Determine the (x, y) coordinate at the center of the cell enclosing the given text.  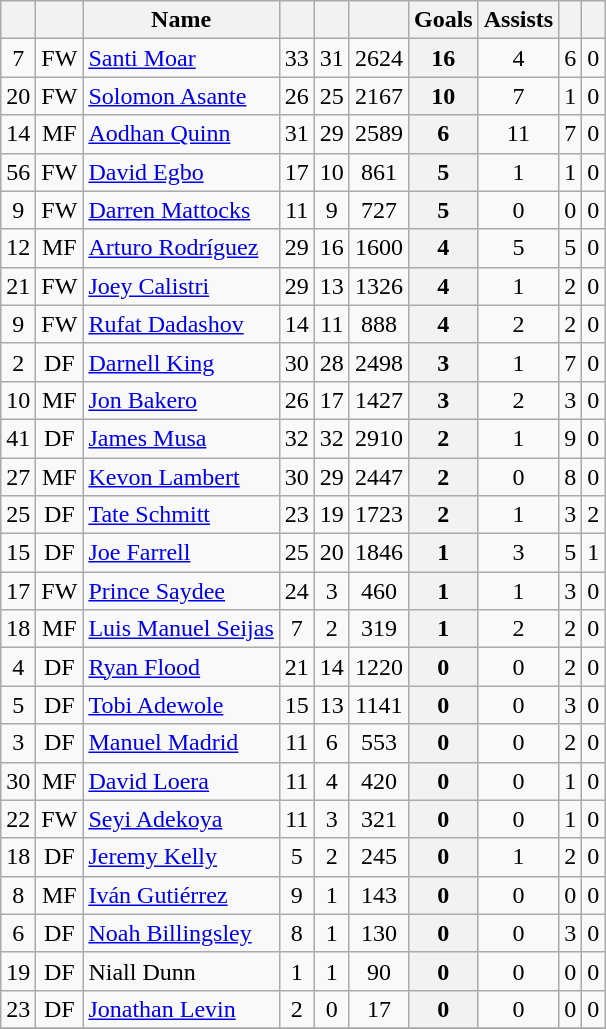
Joe Farrell (181, 553)
Jonathan Levin (181, 1009)
Niall Dunn (181, 971)
2589 (378, 134)
2447 (378, 477)
130 (378, 933)
Tate Schmitt (181, 515)
2498 (378, 362)
Manuel Madrid (181, 743)
Luis Manuel Seijas (181, 629)
David Loera (181, 781)
245 (378, 857)
1326 (378, 286)
12 (18, 248)
Assists (518, 20)
888 (378, 324)
Tobi Adewole (181, 705)
David Egbo (181, 172)
Jon Bakero (181, 400)
Joey Calistri (181, 286)
James Musa (181, 438)
2167 (378, 96)
Jeremy Kelly (181, 857)
Darnell King (181, 362)
56 (18, 172)
Solomon Asante (181, 96)
Arturo Rodríguez (181, 248)
Seyi Adekoya (181, 819)
Prince Saydee (181, 591)
28 (332, 362)
319 (378, 629)
24 (296, 591)
Darren Mattocks (181, 210)
1427 (378, 400)
1141 (378, 705)
Goals (443, 20)
861 (378, 172)
Ryan Flood (181, 667)
Name (181, 20)
420 (378, 781)
727 (378, 210)
460 (378, 591)
Kevon Lambert (181, 477)
Aodhan Quinn (181, 134)
2624 (378, 58)
321 (378, 819)
1600 (378, 248)
1723 (378, 515)
90 (378, 971)
27 (18, 477)
41 (18, 438)
33 (296, 58)
22 (18, 819)
143 (378, 895)
Rufat Dadashov (181, 324)
Santi Moar (181, 58)
1220 (378, 667)
1846 (378, 553)
Iván Gutiérrez (181, 895)
Noah Billingsley (181, 933)
2910 (378, 438)
553 (378, 743)
